Find where the given text appears and provide that cell's center as [X, Y] coordinate. 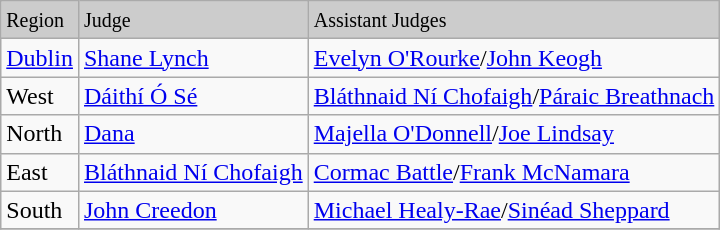
Shane Lynch [193, 58]
Judge [193, 20]
South [40, 210]
Dáithí Ó Sé [193, 96]
Assistant Judges [514, 20]
Majella O'Donnell/Joe Lindsay [514, 134]
Dana [193, 134]
Michael Healy-Rae/Sinéad Sheppard [514, 210]
West [40, 96]
Bláthnaid Ní Chofaigh/Páraic Breathnach [514, 96]
East [40, 172]
North [40, 134]
Bláthnaid Ní Chofaigh [193, 172]
Evelyn O'Rourke/John Keogh [514, 58]
John Creedon [193, 210]
Region [40, 20]
Dublin [40, 58]
Cormac Battle/Frank McNamara [514, 172]
